Output the (X, Y) coordinate of the center of the cell containing the given text.  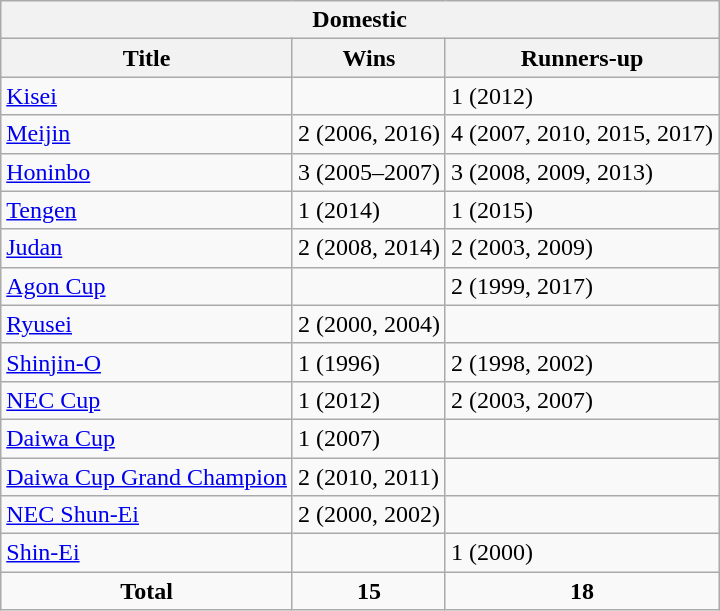
Shin-Ei (147, 553)
4 (2007, 2010, 2015, 2017) (582, 134)
Shinjin-O (147, 362)
2 (2008, 2014) (368, 248)
3 (2005–2007) (368, 172)
NEC Cup (147, 400)
Meijin (147, 134)
1 (2000) (582, 553)
Kisei (147, 96)
NEC Shun-Ei (147, 515)
2 (2000, 2004) (368, 324)
1 (2007) (368, 438)
2 (2010, 2011) (368, 477)
2 (2003, 2007) (582, 400)
1 (2015) (582, 210)
Ryusei (147, 324)
2 (1999, 2017) (582, 286)
Runners-up (582, 58)
Tengen (147, 210)
Honinbo (147, 172)
Total (147, 591)
2 (1998, 2002) (582, 362)
Wins (368, 58)
Daiwa Cup Grand Champion (147, 477)
Agon Cup (147, 286)
2 (2006, 2016) (368, 134)
1 (2014) (368, 210)
Judan (147, 248)
2 (2003, 2009) (582, 248)
Daiwa Cup (147, 438)
15 (368, 591)
2 (2000, 2002) (368, 515)
1 (1996) (368, 362)
Title (147, 58)
Domestic (360, 20)
18 (582, 591)
3 (2008, 2009, 2013) (582, 172)
